Return (x, y) of the center of cell containing provided text 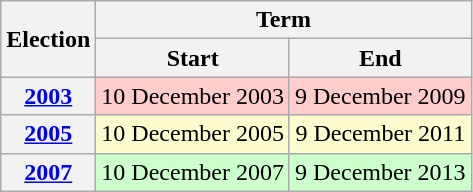
9 December 2013 (380, 172)
End (380, 58)
9 December 2009 (380, 96)
10 December 2003 (193, 96)
2005 (48, 134)
2007 (48, 172)
2003 (48, 96)
9 December 2011 (380, 134)
Start (193, 58)
10 December 2007 (193, 172)
10 December 2005 (193, 134)
Election (48, 39)
Term (284, 20)
